Locate the cell with the specified text and output its (x, y) center coordinate. 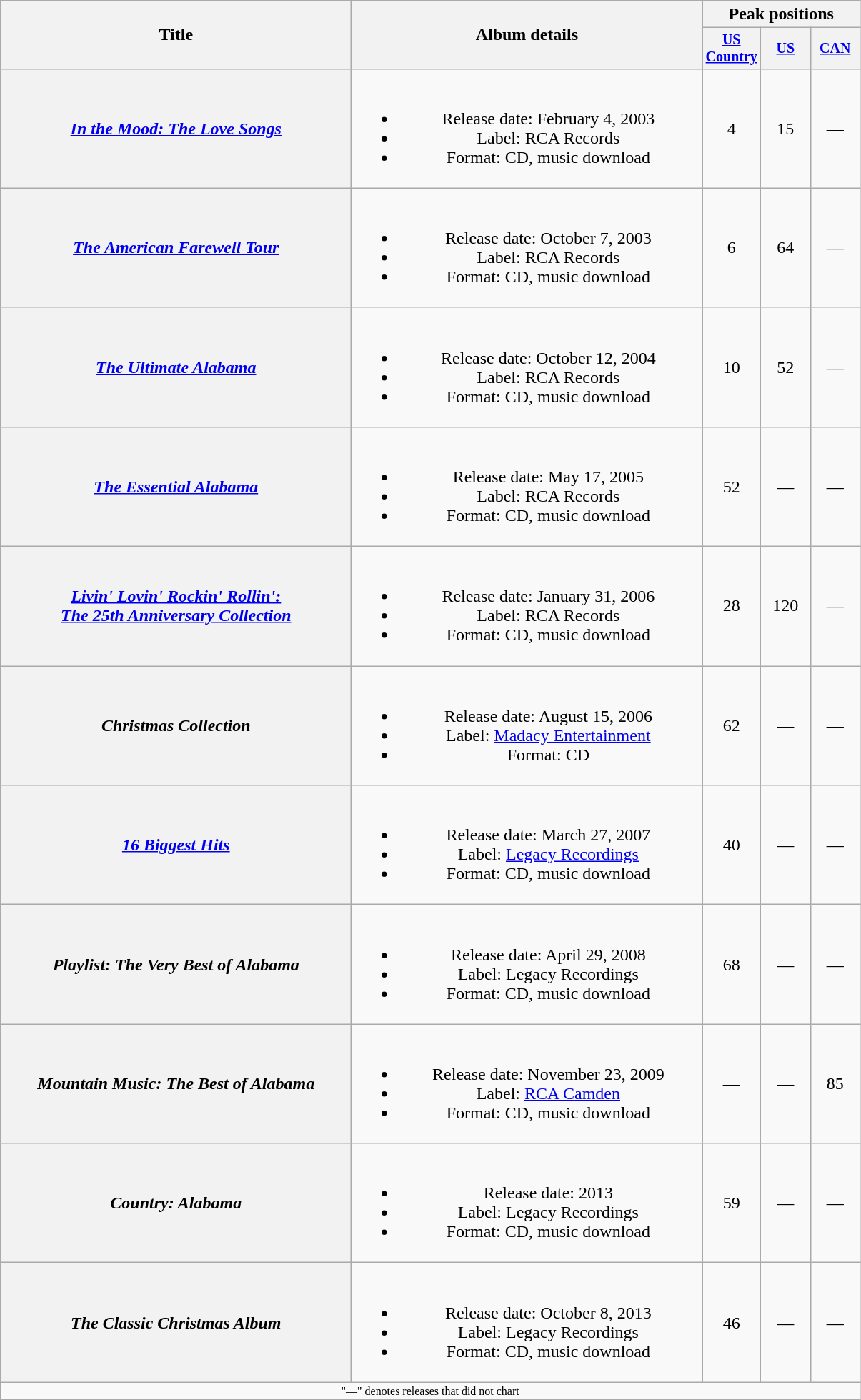
46 (732, 1322)
The Ultimate Alabama (176, 367)
68 (732, 965)
Release date: February 4, 2003Label: RCA RecordsFormat: CD, music download (527, 129)
Livin' Lovin' Rockin' Rollin':The 25th Anniversary Collection (176, 606)
Country: Alabama (176, 1203)
The Essential Alabama (176, 486)
59 (732, 1203)
62 (732, 726)
Release date: 2013Label: Legacy RecordingsFormat: CD, music download (527, 1203)
10 (732, 367)
Release date: November 23, 2009Label: RCA CamdenFormat: CD, music download (527, 1083)
Title (176, 35)
Release date: October 7, 2003Label: RCA RecordsFormat: CD, music download (527, 247)
Release date: October 8, 2013Label: Legacy RecordingsFormat: CD, music download (527, 1322)
6 (732, 247)
"—" denotes releases that did not chart (430, 1391)
16 Biggest Hits (176, 845)
CAN (835, 49)
15 (786, 129)
US Country (732, 49)
85 (835, 1083)
Release date: January 31, 2006Label: RCA RecordsFormat: CD, music download (527, 606)
Mountain Music: The Best of Alabama (176, 1083)
40 (732, 845)
4 (732, 129)
The Classic Christmas Album (176, 1322)
28 (732, 606)
Christmas Collection (176, 726)
Release date: October 12, 2004Label: RCA RecordsFormat: CD, music download (527, 367)
Release date: March 27, 2007Label: Legacy RecordingsFormat: CD, music download (527, 845)
Release date: August 15, 2006Label: Madacy EntertainmentFormat: CD (527, 726)
Release date: May 17, 2005Label: RCA RecordsFormat: CD, music download (527, 486)
Peak positions (782, 14)
Album details (527, 35)
The American Farewell Tour (176, 247)
Playlist: The Very Best of Alabama (176, 965)
US (786, 49)
120 (786, 606)
Release date: April 29, 2008Label: Legacy RecordingsFormat: CD, music download (527, 965)
In the Mood: The Love Songs (176, 129)
64 (786, 247)
